Find where the given text appears and provide that cell's center as (x, y) coordinate. 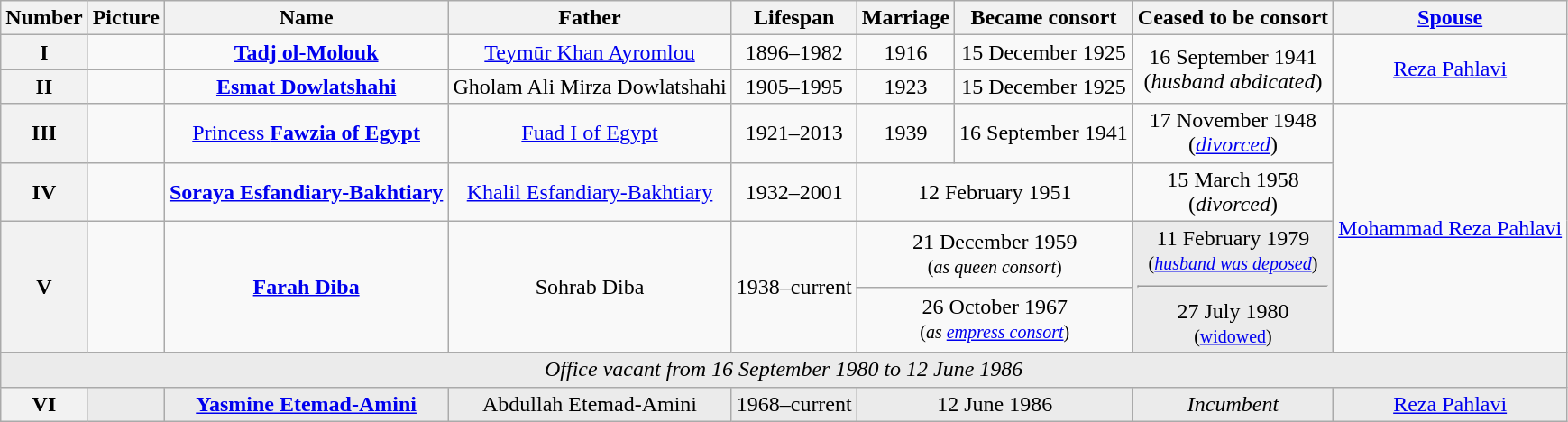
11 February 1979(husband was deposed)27 July 1980(widowed) (1233, 287)
Princess Fawzia of Egypt (306, 133)
12 February 1951 (995, 191)
1916 (905, 52)
1896–1982 (793, 52)
1932–2001 (793, 191)
Picture (126, 18)
II (44, 87)
Abdullah Etemad-Amini (590, 404)
16 September 1941(husband abdicated) (1233, 69)
Ceased to be consort (1233, 18)
1968–current (793, 404)
Soraya Esfandiary-Bakhtiary (306, 191)
Farah Diba (306, 287)
Tadj ol-Molouk (306, 52)
Sohrab Diba (590, 287)
Father (590, 18)
Number (44, 18)
15 March 1958(divorced) (1233, 191)
Esmat Dowlatshahi (306, 87)
Marriage (905, 18)
Fuad I of Egypt (590, 133)
IV (44, 191)
26 October 1967(as empress consort) (995, 319)
V (44, 287)
Yasmine Etemad-Amini (306, 404)
21 December 1959(as queen consort) (995, 254)
I (44, 52)
Lifespan (793, 18)
Khalil Esfandiary-Bakhtiary (590, 191)
VI (44, 404)
1938–current (793, 287)
1939 (905, 133)
III (44, 133)
12 June 1986 (995, 404)
16 September 1941 (1044, 133)
1921–2013 (793, 133)
Became consort (1044, 18)
1905–1995 (793, 87)
Incumbent (1233, 404)
17 November 1948(divorced) (1233, 133)
Mohammad Reza Pahlavi (1450, 228)
Office vacant from 16 September 1980 to 12 June 1986 (784, 370)
Name (306, 18)
Spouse (1450, 18)
1923 (905, 87)
Gholam Ali Mirza Dowlatshahi (590, 87)
Teymūr Khan Ayromlou (590, 52)
